Scan for the cell matching the given text and deliver its (X, Y) coordinate at center. 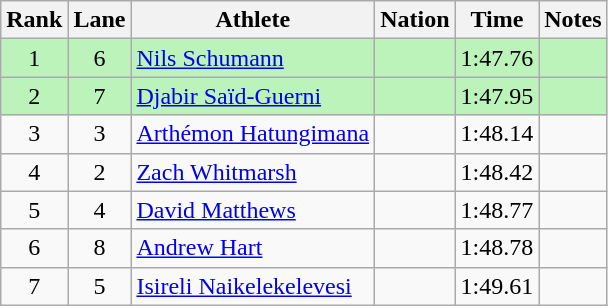
1:48.42 (497, 172)
Zach Whitmarsh (253, 172)
Notes (573, 20)
David Matthews (253, 210)
Djabir Saïd-Guerni (253, 96)
Nils Schumann (253, 58)
1:48.14 (497, 134)
1:47.76 (497, 58)
Athlete (253, 20)
1:47.95 (497, 96)
1 (34, 58)
8 (100, 248)
1:49.61 (497, 286)
Lane (100, 20)
Time (497, 20)
Nation (415, 20)
Arthémon Hatungimana (253, 134)
1:48.77 (497, 210)
Isireli Naikelekelevesi (253, 286)
Rank (34, 20)
1:48.78 (497, 248)
Andrew Hart (253, 248)
